Search for the cell housing the specified text and yield its (x, y) center coordinate. 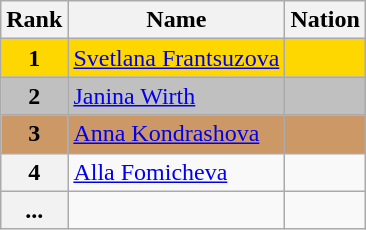
Svetlana Frantsuzova (176, 58)
Nation (325, 20)
... (34, 210)
Anna Kondrashova (176, 134)
Name (176, 20)
Alla Fomicheva (176, 172)
Janina Wirth (176, 96)
Rank (34, 20)
4 (34, 172)
3 (34, 134)
1 (34, 58)
2 (34, 96)
